Scan for the cell matching the given text and deliver its [X, Y] coordinate at center. 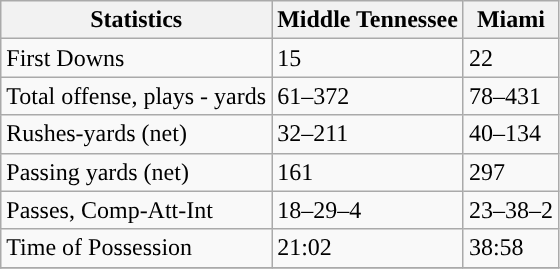
Rushes-yards (net) [136, 134]
38:58 [510, 248]
Middle Tennessee [368, 20]
297 [510, 172]
Time of Possession [136, 248]
Passes, Comp-Att-Int [136, 210]
78–431 [510, 96]
23–38–2 [510, 210]
22 [510, 58]
61–372 [368, 96]
40–134 [510, 134]
Passing yards (net) [136, 172]
15 [368, 58]
Miami [510, 20]
32–211 [368, 134]
18–29–4 [368, 210]
Statistics [136, 20]
21:02 [368, 248]
Total offense, plays - yards [136, 96]
161 [368, 172]
First Downs [136, 58]
